Provide the (x, y) coordinate of the cell's center where the given text is located.  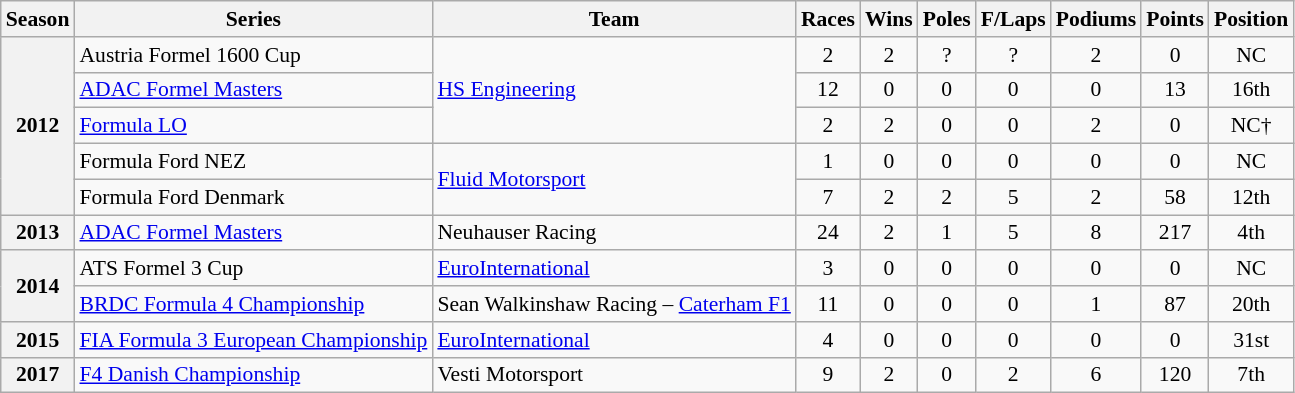
24 (828, 233)
6 (1096, 375)
9 (828, 375)
2015 (38, 340)
Neuhauser Racing (614, 233)
2014 (38, 286)
Sean Walkinshaw Racing – Caterham F1 (614, 304)
4th (1251, 233)
Series (253, 19)
FIA Formula 3 European Championship (253, 340)
16th (1251, 90)
7th (1251, 375)
Season (38, 19)
NC† (1251, 126)
Poles (947, 19)
Wins (889, 19)
Points (1175, 19)
HS Engineering (614, 90)
7 (828, 197)
Vesti Motorsport (614, 375)
F/Laps (1014, 19)
4 (828, 340)
Formula Ford NEZ (253, 162)
Position (1251, 19)
2012 (38, 126)
13 (1175, 90)
8 (1096, 233)
Formula LO (253, 126)
217 (1175, 233)
Team (614, 19)
Fluid Motorsport (614, 180)
20th (1251, 304)
3 (828, 269)
F4 Danish Championship (253, 375)
Formula Ford Denmark (253, 197)
120 (1175, 375)
11 (828, 304)
BRDC Formula 4 Championship (253, 304)
87 (1175, 304)
12 (828, 90)
31st (1251, 340)
2013 (38, 233)
Races (828, 19)
ATS Formel 3 Cup (253, 269)
Podiums (1096, 19)
58 (1175, 197)
12th (1251, 197)
Austria Formel 1600 Cup (253, 55)
2017 (38, 375)
